Scan for the cell matching the given text and deliver its [x, y] coordinate at center. 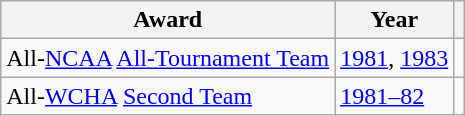
1981–82 [394, 96]
All-WCHA Second Team [168, 96]
1981, 1983 [394, 58]
Award [168, 20]
Year [394, 20]
All-NCAA All-Tournament Team [168, 58]
